Return the [X, Y] coordinate for the center point of the cell that contains the specified text.  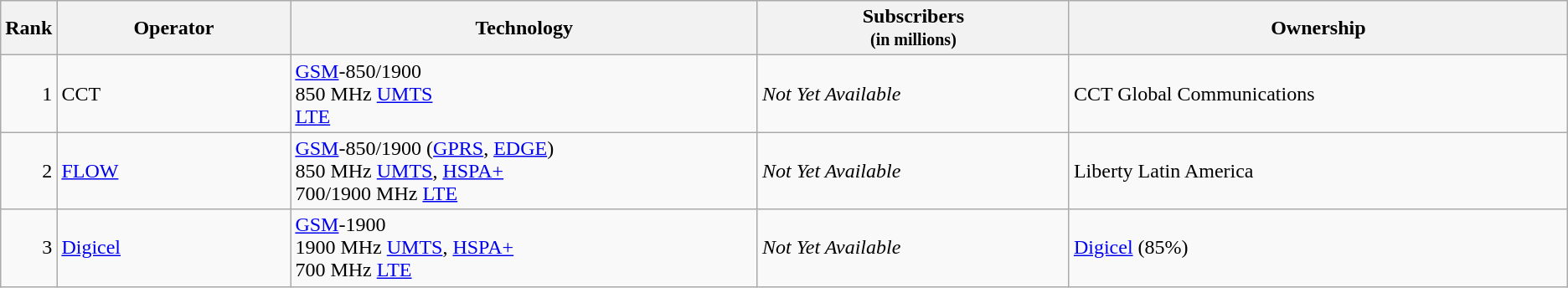
Operator [174, 28]
GSM-1900 1900 MHz UMTS, HSPA+700 MHz LTE [524, 248]
CCT [174, 94]
Digicel [174, 248]
Ownership [1318, 28]
Liberty Latin America [1318, 171]
2 [28, 171]
3 [28, 248]
1 [28, 94]
Subscribers(in millions) [913, 28]
Technology [524, 28]
GSM-850/1900 (GPRS, EDGE)850 MHz UMTS, HSPA+700/1900 MHz LTE [524, 171]
Rank [28, 28]
GSM-850/1900850 MHz UMTSLTE [524, 94]
CCT Global Communications [1318, 94]
Digicel (85%) [1318, 248]
FLOW [174, 171]
